Identify which cell holds the provided text, then report its (X, Y) central coordinate. 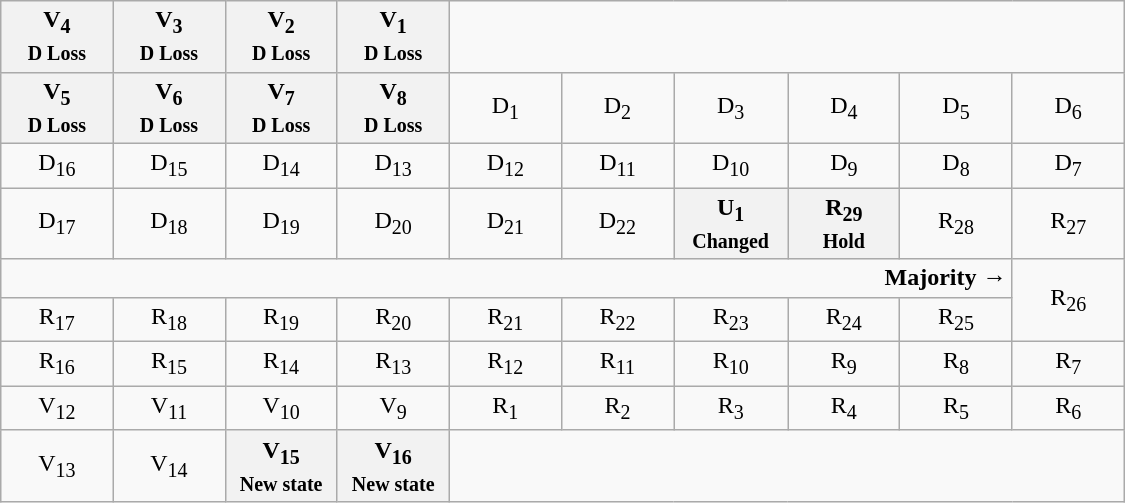
D20 (393, 224)
R2 (617, 408)
V14 (169, 466)
R13 (393, 364)
D7 (1068, 165)
V8D Loss (393, 108)
R4 (844, 408)
R15 (169, 364)
R26 (1068, 300)
V7D Loss (281, 108)
D13 (393, 165)
R8 (956, 364)
V6D Loss (169, 108)
V3D Loss (169, 36)
R23 (731, 319)
R19 (281, 319)
V5D Loss (57, 108)
R18 (169, 319)
V1D Loss (393, 36)
R27 (1068, 224)
D16 (57, 165)
U1Changed (731, 224)
R1 (505, 408)
R25 (956, 319)
D6 (1068, 108)
D17 (57, 224)
R22 (617, 319)
R10 (731, 364)
V12 (57, 408)
D10 (731, 165)
D18 (169, 224)
R12 (505, 364)
R21 (505, 319)
D22 (617, 224)
R5 (956, 408)
R14 (281, 364)
R17 (57, 319)
D9 (844, 165)
R29Hold (844, 224)
D4 (844, 108)
V11 (169, 408)
D11 (617, 165)
D19 (281, 224)
D12 (505, 165)
R7 (1068, 364)
R9 (844, 364)
R3 (731, 408)
D21 (505, 224)
D3 (731, 108)
V9 (393, 408)
V4D Loss (57, 36)
R20 (393, 319)
V2D Loss (281, 36)
V10 (281, 408)
V15New state (281, 466)
V16New state (393, 466)
Majority → (506, 278)
R11 (617, 364)
R24 (844, 319)
V13 (57, 466)
R28 (956, 224)
D8 (956, 165)
D15 (169, 165)
D2 (617, 108)
R16 (57, 364)
D5 (956, 108)
D14 (281, 165)
R6 (1068, 408)
D1 (505, 108)
